Provide the [x, y] coordinate of the cell's center where the given text is located.  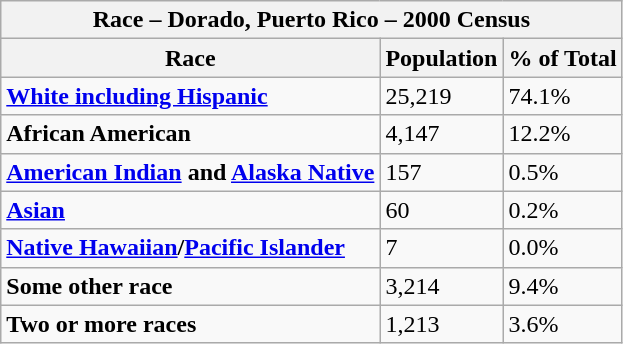
Population [442, 58]
74.1% [562, 96]
0.5% [562, 172]
0.2% [562, 210]
American Indian and Alaska Native [190, 172]
3,214 [442, 286]
9.4% [562, 286]
Two or more races [190, 324]
Some other race [190, 286]
4,147 [442, 134]
12.2% [562, 134]
White including Hispanic [190, 96]
% of Total [562, 58]
Native Hawaiian/Pacific Islander [190, 248]
0.0% [562, 248]
Race – Dorado, Puerto Rico – 2000 Census [312, 20]
60 [442, 210]
7 [442, 248]
157 [442, 172]
Race [190, 58]
Asian [190, 210]
1,213 [442, 324]
25,219 [442, 96]
3.6% [562, 324]
African American [190, 134]
